Extract the (X, Y) coordinate from the center of the cell holding the provided text.  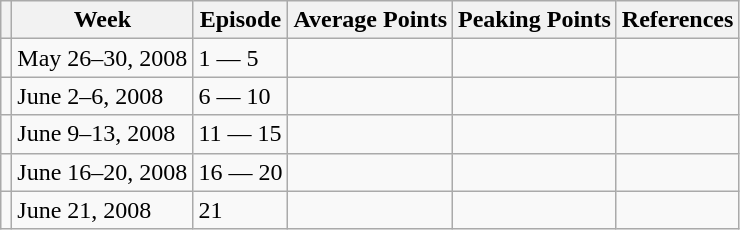
16 — 20 (240, 172)
6 — 10 (240, 96)
June 2–6, 2008 (102, 96)
Peaking Points (535, 20)
June 21, 2008 (102, 210)
June 9–13, 2008 (102, 134)
May 26–30, 2008 (102, 58)
June 16–20, 2008 (102, 172)
1 — 5 (240, 58)
11 — 15 (240, 134)
References (678, 20)
Average Points (370, 20)
Episode (240, 20)
21 (240, 210)
Week (102, 20)
